Detect which cell encompasses the target text, then output its [x, y] center coordinate. 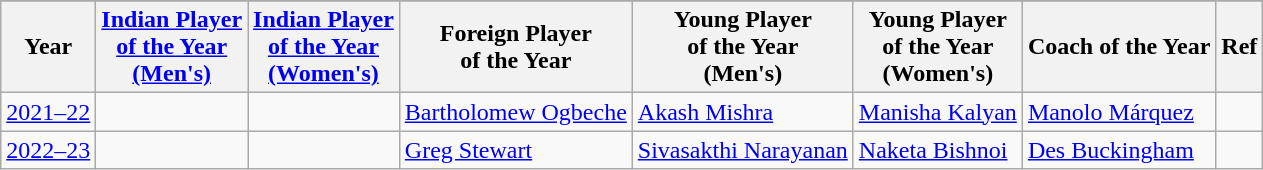
Ref [1240, 47]
Akash Mishra [742, 112]
Foreign Playerof the Year [516, 47]
Indian Playerof the Year(Men's) [172, 47]
2022–23 [48, 150]
Year [48, 47]
Bartholomew Ogbeche [516, 112]
Coach of the Year [1118, 47]
Des Buckingham [1118, 150]
Manolo Márquez [1118, 112]
Young Playerof the Year(Women's) [938, 47]
Indian Playerof the Year(Women's) [324, 47]
Sivasakthi Narayanan [742, 150]
Young Playerof the Year(Men's) [742, 47]
2021–22 [48, 112]
Naketa Bishnoi [938, 150]
Manisha Kalyan [938, 112]
Greg Stewart [516, 150]
